Extract the [X, Y] coordinate from the center of the cell holding the provided text.  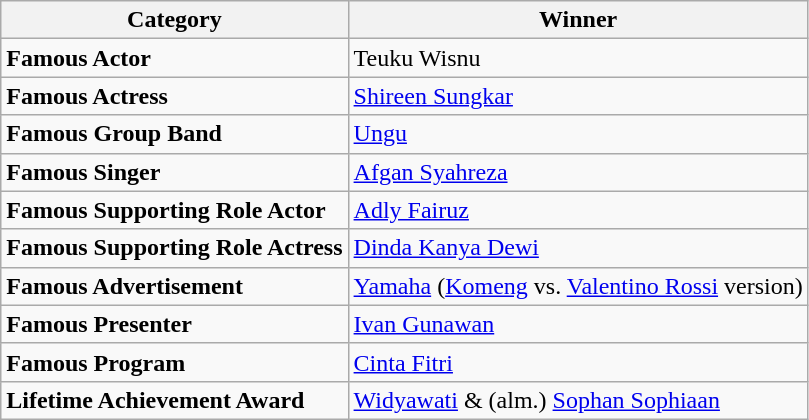
Lifetime Achievement Award [174, 400]
Famous Actress [174, 96]
Ivan Gunawan [578, 324]
Famous Advertisement [174, 286]
Teuku Wisnu [578, 58]
Afgan Syahreza [578, 172]
Famous Supporting Role Actor [174, 210]
Shireen Sungkar [578, 96]
Famous Supporting Role Actress [174, 248]
Ungu [578, 134]
Widyawati & (alm.) Sophan Sophiaan [578, 400]
Famous Group Band [174, 134]
Category [174, 20]
Famous Actor [174, 58]
Adly Fairuz [578, 210]
Famous Singer [174, 172]
Famous Program [174, 362]
Winner [578, 20]
Dinda Kanya Dewi [578, 248]
Famous Presenter [174, 324]
Cinta Fitri [578, 362]
Yamaha (Komeng vs. Valentino Rossi version) [578, 286]
